Output the [x, y] coordinate of the center of the cell containing the given text.  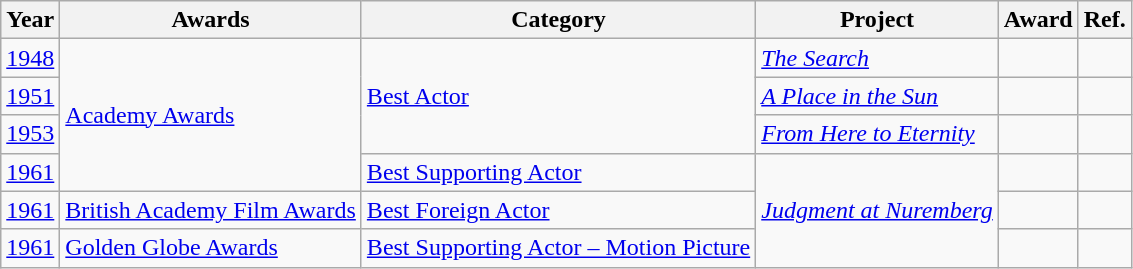
Best Supporting Actor – Motion Picture [558, 248]
From Here to Eternity [878, 134]
Award [1038, 20]
Golden Globe Awards [211, 248]
1953 [30, 134]
Ref. [1104, 20]
Category [558, 20]
Best Foreign Actor [558, 210]
Year [30, 20]
1948 [30, 58]
Best Supporting Actor [558, 172]
The Search [878, 58]
Awards [211, 20]
Academy Awards [211, 115]
Best Actor [558, 96]
Project [878, 20]
British Academy Film Awards [211, 210]
A Place in the Sun [878, 96]
Judgment at Nuremberg [878, 210]
1951 [30, 96]
